Scan for the cell matching the given text and deliver its (x, y) coordinate at center. 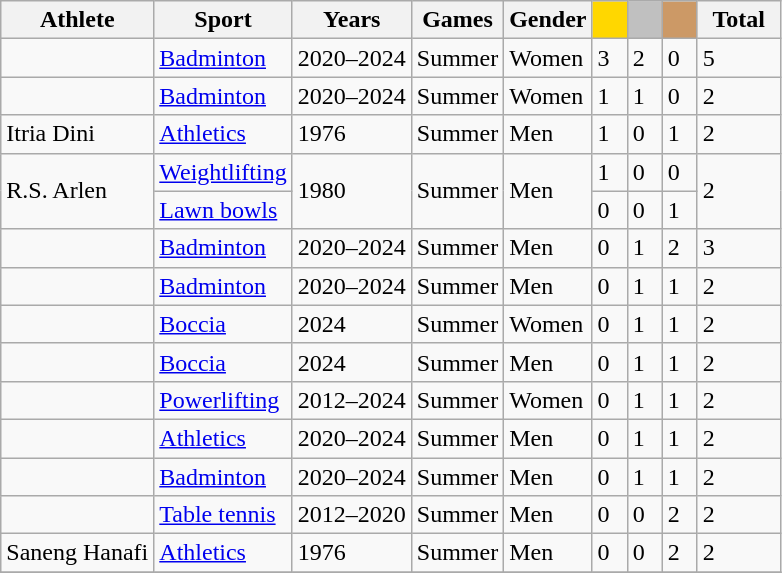
Sport (223, 20)
Games (457, 20)
Weightlifting (223, 172)
Powerlifting (223, 400)
Athlete (78, 20)
2012–2020 (352, 515)
Years (352, 20)
R.S. Arlen (78, 191)
Total (738, 20)
2012–2024 (352, 400)
Gender (548, 20)
5 (738, 58)
Itria Dini (78, 134)
1980 (352, 191)
Lawn bowls (223, 210)
Saneng Hanafi (78, 553)
Table tennis (223, 515)
